Extract the [X, Y] coordinate from the center of the cell holding the provided text.  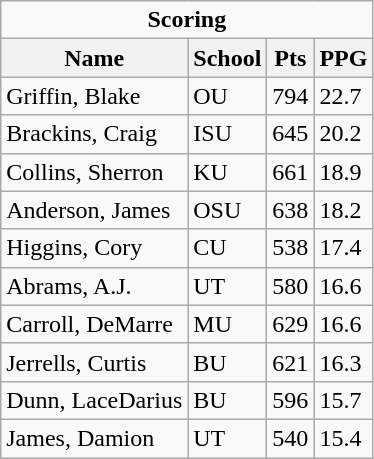
KU [228, 172]
Abrams, A.J. [94, 286]
Brackins, Craig [94, 134]
OU [228, 96]
645 [290, 134]
17.4 [344, 248]
Scoring [187, 20]
18.2 [344, 210]
School [228, 58]
16.3 [344, 362]
15.7 [344, 400]
661 [290, 172]
540 [290, 438]
Griffin, Blake [94, 96]
MU [228, 324]
580 [290, 286]
22.7 [344, 96]
Collins, Sherron [94, 172]
15.4 [344, 438]
Higgins, Cory [94, 248]
794 [290, 96]
638 [290, 210]
Dunn, LaceDarius [94, 400]
Pts [290, 58]
CU [228, 248]
Name [94, 58]
596 [290, 400]
621 [290, 362]
ISU [228, 134]
PPG [344, 58]
Carroll, DeMarre [94, 324]
538 [290, 248]
18.9 [344, 172]
20.2 [344, 134]
Anderson, James [94, 210]
629 [290, 324]
James, Damion [94, 438]
Jerrells, Curtis [94, 362]
OSU [228, 210]
